Output the [X, Y] coordinate of the center of the cell containing the given text.  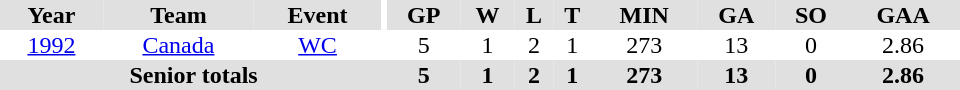
1992 [52, 45]
Senior totals [194, 75]
WC [318, 45]
T [572, 15]
Team [178, 15]
Year [52, 15]
Canada [178, 45]
W [487, 15]
Event [318, 15]
GAA [903, 15]
GP [424, 15]
L [534, 15]
MIN [644, 15]
SO [812, 15]
GA [736, 15]
